Scan for the cell matching the given text and deliver its (X, Y) coordinate at center. 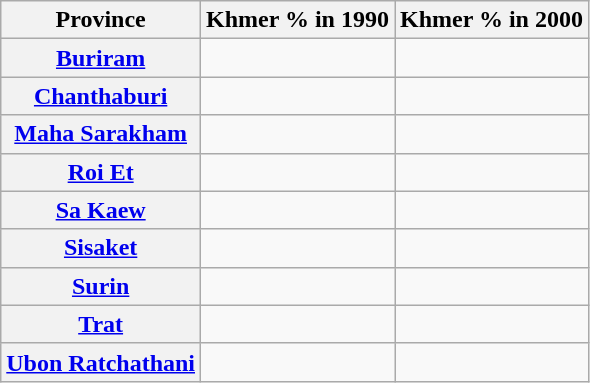
Khmer % in 2000 (491, 20)
Buriram (101, 58)
Ubon Ratchathani (101, 362)
Trat (101, 324)
Surin (101, 286)
Khmer % in 1990 (298, 20)
Sa Kaew (101, 210)
Province (101, 20)
Sisaket (101, 248)
Maha Sarakham (101, 134)
Roi Et (101, 172)
Chanthaburi (101, 96)
